For the text-containing cell, return its midpoint in (x, y) coordinate format. 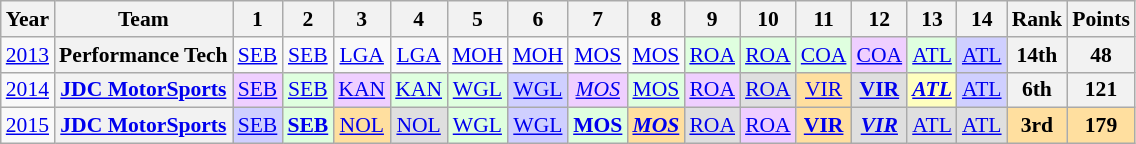
10 (768, 19)
2 (308, 19)
13 (932, 19)
3rd (1038, 126)
2013 (28, 55)
14 (982, 19)
179 (1101, 126)
5 (478, 19)
8 (656, 19)
9 (712, 19)
1 (258, 19)
4 (418, 19)
6 (538, 19)
2014 (28, 90)
Performance Tech (144, 55)
7 (598, 19)
Points (1101, 19)
2015 (28, 126)
Team (144, 19)
3 (362, 19)
48 (1101, 55)
Rank (1038, 19)
6th (1038, 90)
Year (28, 19)
14th (1038, 55)
121 (1101, 90)
12 (879, 19)
11 (824, 19)
